Scan for the cell matching the given text and deliver its (x, y) coordinate at center. 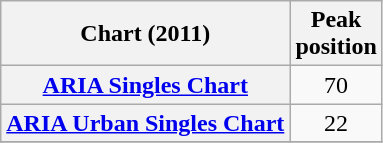
ARIA Singles Chart (146, 85)
Peakposition (336, 34)
70 (336, 85)
Chart (2011) (146, 34)
ARIA Urban Singles Chart (146, 123)
22 (336, 123)
